Pinpoint the cell where the given text exists, returning its [x, y] midpoint coordinate. 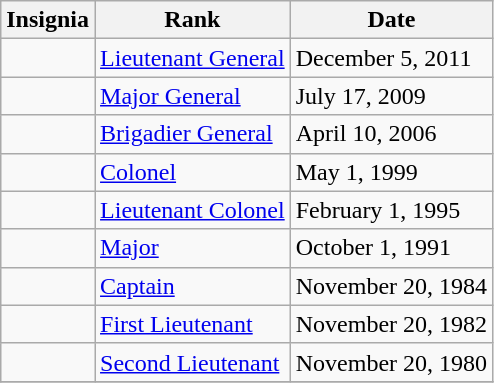
Lieutenant General [193, 58]
Captain [193, 286]
November 20, 1980 [391, 362]
May 1, 1999 [391, 172]
December 5, 2011 [391, 58]
Insignia [48, 20]
Rank [193, 20]
Second Lieutenant [193, 362]
Major [193, 248]
November 20, 1984 [391, 286]
Colonel [193, 172]
February 1, 1995 [391, 210]
First Lieutenant [193, 324]
April 10, 2006 [391, 134]
Date [391, 20]
Brigadier General [193, 134]
July 17, 2009 [391, 96]
November 20, 1982 [391, 324]
October 1, 1991 [391, 248]
Lieutenant Colonel [193, 210]
Major General [193, 96]
